Provide the [X, Y] coordinate of the cell's center where the given text is located.  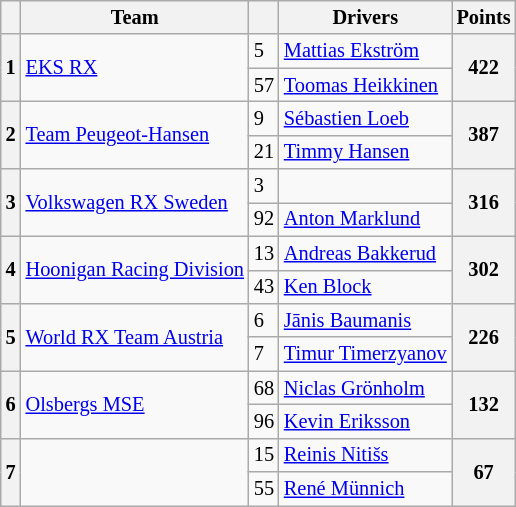
55 [264, 489]
96 [264, 421]
Team [135, 17]
Kevin Eriksson [366, 421]
Sébastien Loeb [366, 118]
Points [484, 17]
4 [11, 270]
92 [264, 219]
Andreas Bakkerud [366, 253]
1 [11, 68]
57 [264, 85]
Team Peugeot-Hansen [135, 134]
422 [484, 68]
EKS RX [135, 68]
Hoonigan Racing Division [135, 270]
132 [484, 404]
21 [264, 152]
Jānis Baumanis [366, 320]
Anton Marklund [366, 219]
302 [484, 270]
Mattias Ekström [366, 51]
2 [11, 134]
Reinis Nitišs [366, 455]
226 [484, 336]
René Münnich [366, 489]
387 [484, 134]
15 [264, 455]
316 [484, 202]
Toomas Heikkinen [366, 85]
13 [264, 253]
Olsbergs MSE [135, 404]
World RX Team Austria [135, 336]
67 [484, 472]
Timmy Hansen [366, 152]
68 [264, 388]
Drivers [366, 17]
43 [264, 287]
9 [264, 118]
Niclas Grönholm [366, 388]
Timur Timerzyanov [366, 354]
Ken Block [366, 287]
Volkswagen RX Sweden [135, 202]
